Extract the (X, Y) coordinate from the center of the cell holding the provided text.  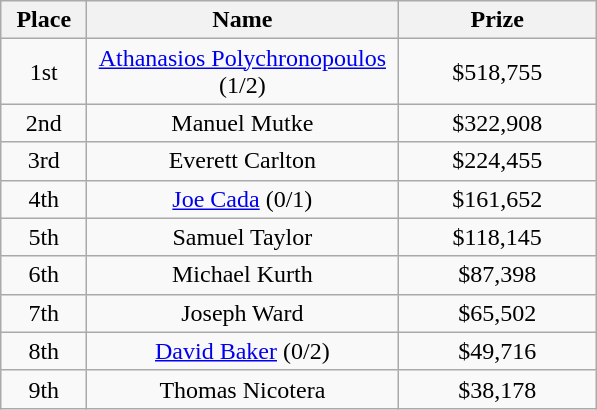
1st (44, 72)
7th (44, 313)
Samuel Taylor (242, 237)
Prize (498, 20)
Name (242, 20)
Athanasios Polychronopoulos (1/2) (242, 72)
5th (44, 237)
6th (44, 275)
$118,145 (498, 237)
8th (44, 351)
$518,755 (498, 72)
4th (44, 199)
Thomas Nicotera (242, 389)
Joseph Ward (242, 313)
$65,502 (498, 313)
Manuel Mutke (242, 123)
$224,455 (498, 161)
9th (44, 389)
$161,652 (498, 199)
Place (44, 20)
$38,178 (498, 389)
3rd (44, 161)
Everett Carlton (242, 161)
$49,716 (498, 351)
2nd (44, 123)
Joe Cada (0/1) (242, 199)
$87,398 (498, 275)
$322,908 (498, 123)
Michael Kurth (242, 275)
David Baker (0/2) (242, 351)
